Detect which cell encompasses the target text, then output its [X, Y] center coordinate. 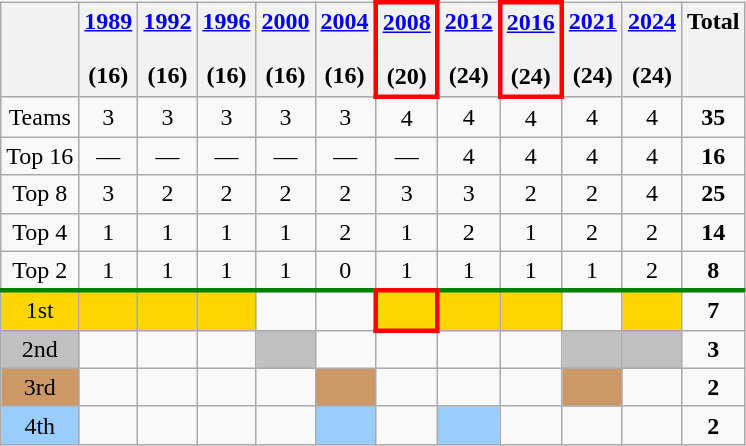
2004(16) [346, 50]
16 [713, 156]
2021(24) [592, 50]
2008(20) [407, 50]
2016(24) [531, 50]
2012(24) [469, 50]
1996(16) [226, 50]
Teams [40, 117]
0 [346, 271]
3rd [40, 387]
2nd [40, 349]
4th [40, 425]
Total [713, 50]
2024(24) [652, 50]
35 [713, 117]
7 [713, 311]
14 [713, 232]
Top 2 [40, 271]
25 [713, 194]
Top 8 [40, 194]
2000(16) [286, 50]
1992(16) [168, 50]
1st [40, 311]
8 [713, 271]
Top 16 [40, 156]
Top 4 [40, 232]
1989(16) [108, 50]
